Locate the cell with the specified text and output its [X, Y] center coordinate. 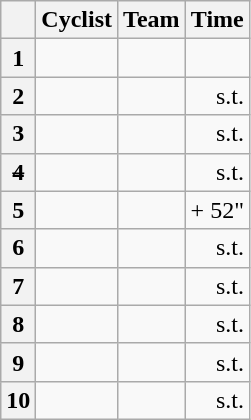
10 [18, 400]
Team [152, 20]
7 [18, 286]
3 [18, 134]
Cyclist [77, 20]
6 [18, 248]
8 [18, 324]
Time [217, 20]
4 [18, 172]
+ 52" [217, 210]
5 [18, 210]
2 [18, 96]
9 [18, 362]
1 [18, 58]
